For the text-containing cell, return its midpoint in [x, y] coordinate format. 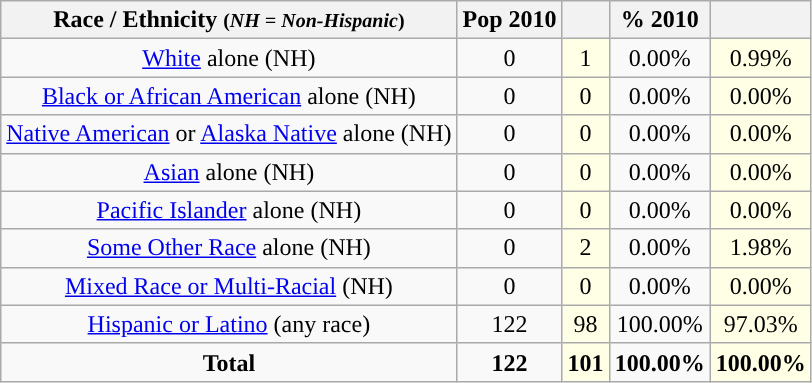
2 [586, 248]
Race / Ethnicity (NH = Non-Hispanic) [229, 20]
98 [586, 324]
1.98% [760, 248]
Pop 2010 [510, 20]
Some Other Race alone (NH) [229, 248]
Total [229, 362]
Mixed Race or Multi-Racial (NH) [229, 286]
97.03% [760, 324]
1 [586, 58]
% 2010 [660, 20]
0.99% [760, 58]
Native American or Alaska Native alone (NH) [229, 134]
White alone (NH) [229, 58]
Hispanic or Latino (any race) [229, 324]
Asian alone (NH) [229, 172]
Black or African American alone (NH) [229, 96]
101 [586, 362]
Pacific Islander alone (NH) [229, 210]
